Locate the cell with the specified text and output its (X, Y) center coordinate. 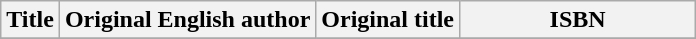
ISBN (578, 20)
Original title (388, 20)
Original English author (187, 20)
Title (30, 20)
